Search for the cell housing the specified text and yield its (x, y) center coordinate. 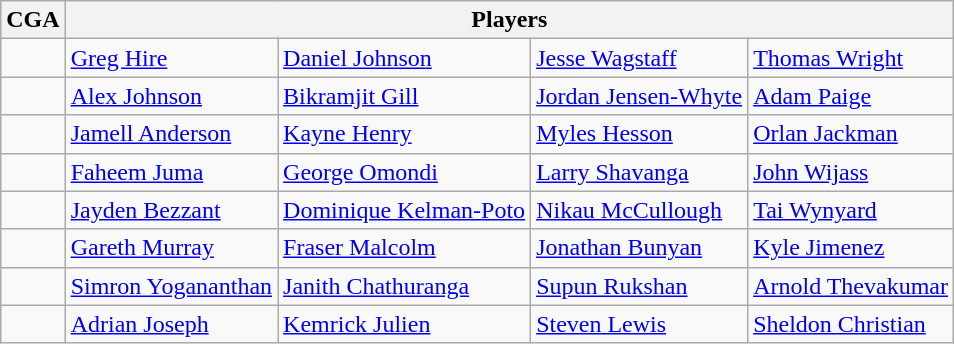
Sheldon Christian (851, 324)
Jonathan Bunyan (640, 248)
Janith Chathuranga (404, 286)
Jesse Wagstaff (640, 58)
Myles Hesson (640, 134)
Supun Rukshan (640, 286)
Jordan Jensen-Whyte (640, 96)
Players (509, 20)
Dominique Kelman-Poto (404, 210)
Steven Lewis (640, 324)
Fraser Malcolm (404, 248)
Nikau McCullough (640, 210)
Kayne Henry (404, 134)
Adrian Joseph (171, 324)
Adam Paige (851, 96)
Jayden Bezzant (171, 210)
Thomas Wright (851, 58)
Orlan Jackman (851, 134)
Tai Wynyard (851, 210)
Kemrick Julien (404, 324)
Bikramjit Gill (404, 96)
Simron Yogananthan (171, 286)
Greg Hire (171, 58)
Faheem Juma (171, 172)
Jamell Anderson (171, 134)
Daniel Johnson (404, 58)
John Wijass (851, 172)
Larry Shavanga (640, 172)
Gareth Murray (171, 248)
Arnold Thevakumar (851, 286)
CGA (33, 20)
Alex Johnson (171, 96)
Kyle Jimenez (851, 248)
George Omondi (404, 172)
